Extract the [X, Y] coordinate from the center of the cell holding the provided text.  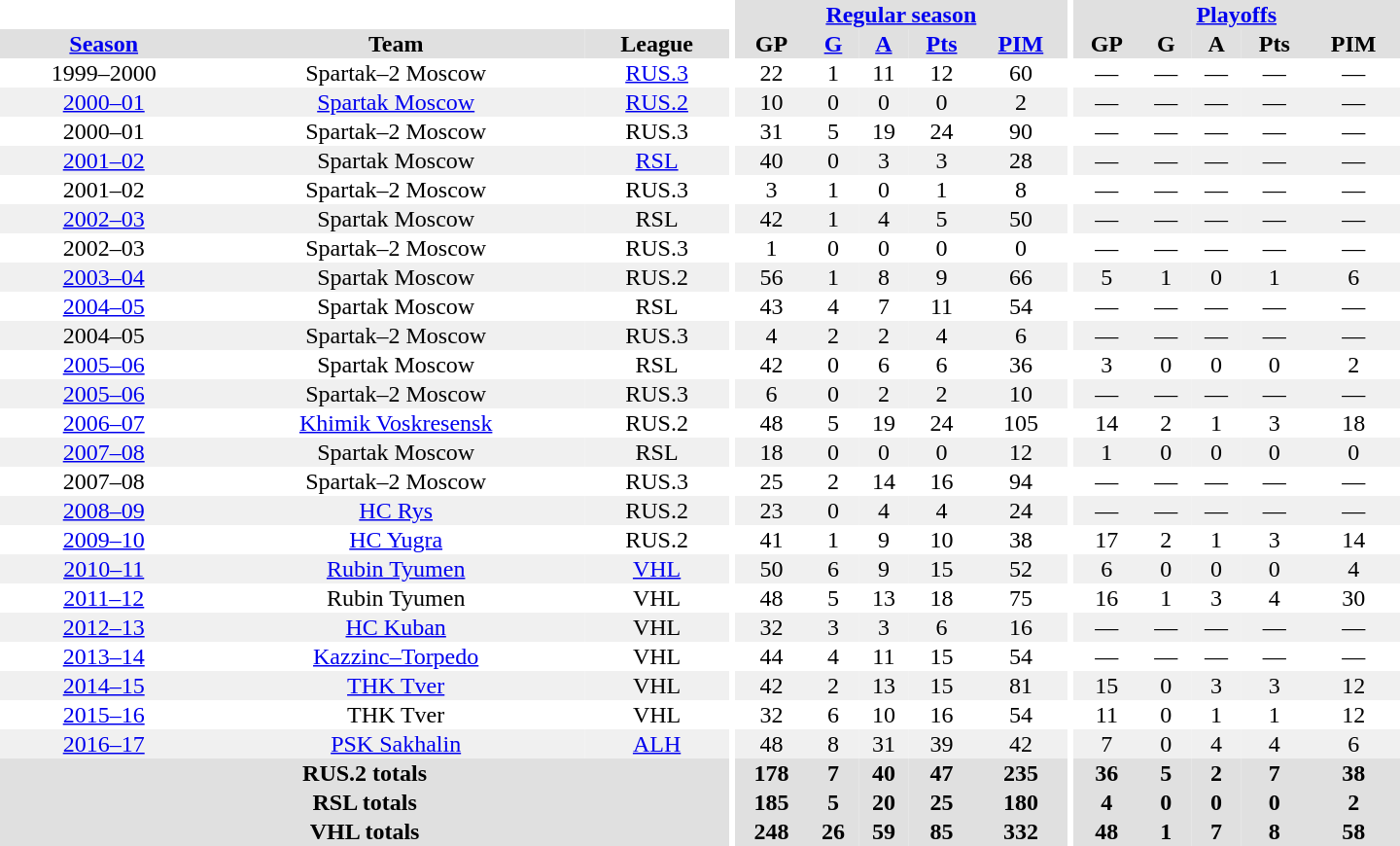
52 [1021, 569]
HC Yugra [395, 540]
90 [1021, 131]
105 [1021, 423]
2011–12 [103, 598]
2012–13 [103, 627]
VHL totals [365, 831]
85 [941, 831]
2016–17 [103, 744]
43 [772, 306]
2010–11 [103, 569]
2015–16 [103, 715]
RUS.2 totals [365, 773]
44 [772, 656]
28 [1021, 160]
2014–15 [103, 686]
2003–04 [103, 277]
75 [1021, 598]
ALH [657, 744]
60 [1021, 73]
235 [1021, 773]
Season [103, 44]
2009–10 [103, 540]
1999–2000 [103, 73]
Playoffs [1237, 15]
RSL totals [365, 802]
58 [1353, 831]
20 [884, 802]
66 [1021, 277]
178 [772, 773]
17 [1106, 540]
2008–09 [103, 511]
26 [833, 831]
185 [772, 802]
180 [1021, 802]
2013–14 [103, 656]
Kazzinc–Torpedo [395, 656]
81 [1021, 686]
41 [772, 540]
PSK Sakhalin [395, 744]
39 [941, 744]
56 [772, 277]
Khimik Voskresensk [395, 423]
Team [395, 44]
47 [941, 773]
League [657, 44]
94 [1021, 481]
332 [1021, 831]
248 [772, 831]
HC Rys [395, 511]
2006–07 [103, 423]
Regular season [901, 15]
HC Kuban [395, 627]
22 [772, 73]
59 [884, 831]
30 [1353, 598]
23 [772, 511]
